From the cell containing the given text, extract its center point as [X, Y] coordinate. 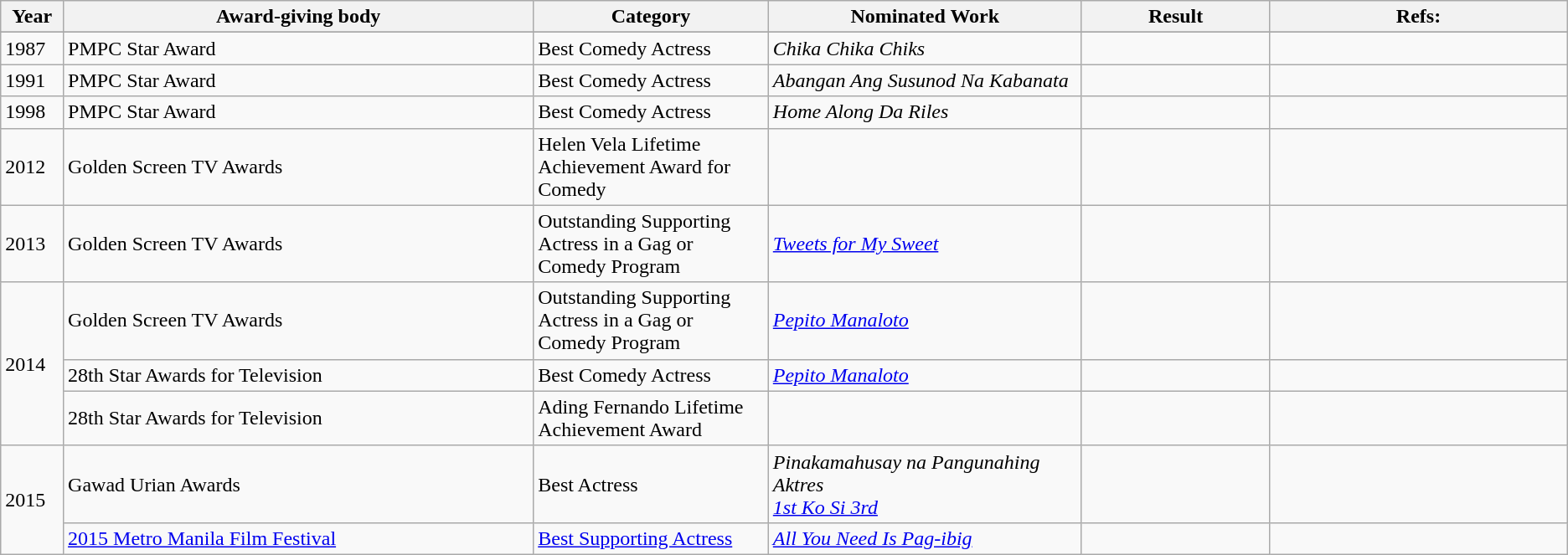
1991 [32, 80]
2015 Metro Manila Film Festival [298, 538]
2015 [32, 500]
Tweets for My Sweet [925, 244]
Refs: [1419, 17]
Pinakamahusay na Pangunahing Aktres 1st Ko Si 3rd [925, 484]
Chika Chika Chiks [925, 49]
Category [652, 17]
All You Need Is Pag-ibig [925, 538]
2013 [32, 244]
Award-giving body [298, 17]
Best Supporting Actress [652, 538]
Home Along Da Riles [925, 112]
1987 [32, 49]
Ading Fernando Lifetime Achievement Award [652, 419]
Best Actress [652, 484]
Gawad Urian Awards [298, 484]
2014 [32, 363]
Helen Vela Lifetime Achievement Award for Comedy [652, 167]
2012 [32, 167]
1998 [32, 112]
Abangan Ang Susunod Na Kabanata [925, 80]
Nominated Work [925, 17]
Year [32, 17]
Result [1175, 17]
